Extract the [x, y] coordinate from the center of the cell holding the provided text.  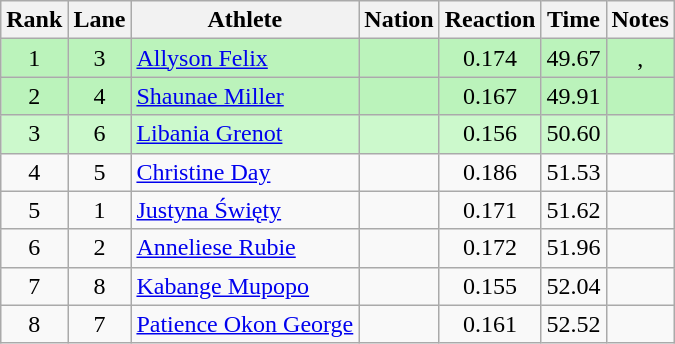
49.67 [574, 58]
Rank [34, 20]
Christine Day [245, 172]
0.156 [490, 134]
Allyson Felix [245, 58]
51.96 [574, 248]
Patience Okon George [245, 324]
52.52 [574, 324]
51.53 [574, 172]
0.171 [490, 210]
Libania Grenot [245, 134]
Reaction [490, 20]
Kabange Mupopo [245, 286]
0.172 [490, 248]
Notes [640, 20]
51.62 [574, 210]
0.174 [490, 58]
Time [574, 20]
Shaunae Miller [245, 96]
0.167 [490, 96]
Anneliese Rubie [245, 248]
Nation [399, 20]
0.186 [490, 172]
Athlete [245, 20]
49.91 [574, 96]
0.161 [490, 324]
52.04 [574, 286]
50.60 [574, 134]
Lane [100, 20]
Justyna Święty [245, 210]
, [640, 58]
0.155 [490, 286]
